Extract the (x, y) coordinate from the center of the cell holding the provided text.  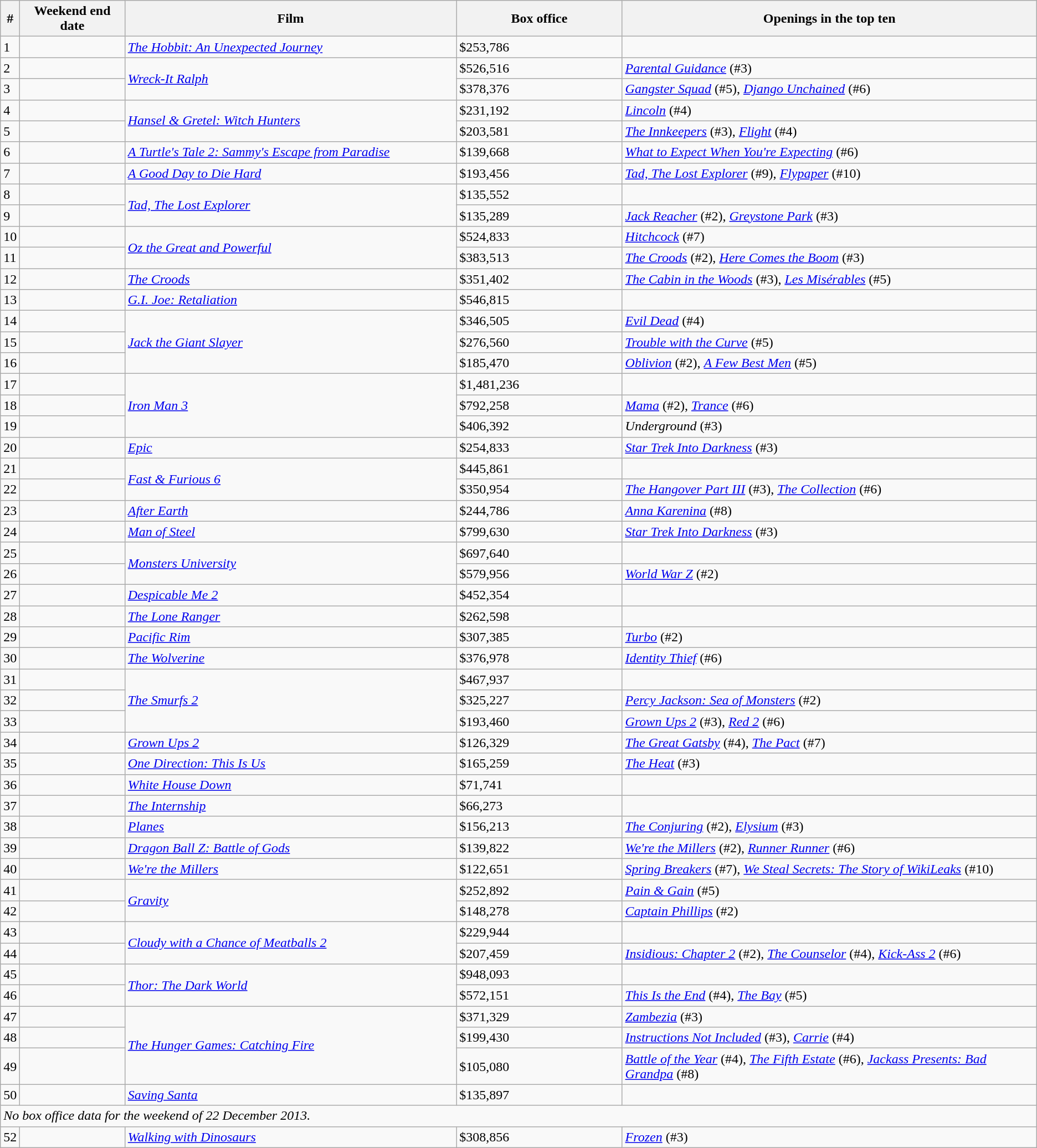
$139,822 (540, 848)
31 (10, 679)
$254,833 (540, 447)
Jack the Giant Slayer (290, 342)
$199,430 (540, 1038)
$524,833 (540, 236)
White House Down (290, 785)
34 (10, 743)
45 (10, 975)
36 (10, 785)
Pacific Rim (290, 637)
4 (10, 110)
32 (10, 701)
43 (10, 932)
42 (10, 911)
The Cabin in the Woods (#3), Les Misérables (#5) (829, 279)
$105,080 (540, 1067)
The Croods (290, 279)
Thor: The Dark World (290, 985)
Battle of the Year (#4), The Fifth Estate (#6), Jackass Presents: Bad Grandpa (#8) (829, 1067)
$185,470 (540, 363)
$376,978 (540, 658)
$203,581 (540, 131)
$346,505 (540, 321)
30 (10, 658)
$156,213 (540, 827)
The Heat (#3) (829, 764)
$135,552 (540, 194)
The Lone Ranger (290, 616)
52 (10, 1137)
Planes (290, 827)
40 (10, 869)
22 (10, 490)
Percy Jackson: Sea of Monsters (#2) (829, 701)
No box office data for the weekend of 22 December 2013. (518, 1116)
Openings in the top ten (829, 19)
The Smurfs 2 (290, 701)
$378,376 (540, 89)
This Is the End (#4), The Bay (#5) (829, 996)
$572,151 (540, 996)
Pain & Gain (#5) (829, 890)
11 (10, 258)
$71,741 (540, 785)
$139,668 (540, 152)
$308,856 (540, 1137)
$526,516 (540, 68)
Oblivion (#2), A Few Best Men (#5) (829, 363)
The Internship (290, 806)
$792,258 (540, 405)
$193,456 (540, 173)
2 (10, 68)
18 (10, 405)
$244,786 (540, 511)
The Hangover Part III (#3), The Collection (#6) (829, 490)
We're the Millers (#2), Runner Runner (#6) (829, 848)
Monsters University (290, 563)
37 (10, 806)
Identity Thief (#6) (829, 658)
7 (10, 173)
One Direction: This Is Us (290, 764)
G.I. Joe: Retaliation (290, 300)
Spring Breakers (#7), We Steal Secrets: The Story of WikiLeaks (#10) (829, 869)
$126,329 (540, 743)
49 (10, 1067)
A Turtle's Tale 2: Sammy's Escape from Paradise (290, 152)
Lincoln (#4) (829, 110)
$252,892 (540, 890)
We're the Millers (290, 869)
Frozen (#3) (829, 1137)
The Croods (#2), Here Comes the Boom (#3) (829, 258)
20 (10, 447)
$350,954 (540, 490)
$193,460 (540, 722)
$1,481,236 (540, 384)
Anna Karenina (#8) (829, 511)
29 (10, 637)
The Hunger Games: Catching Fire (290, 1046)
9 (10, 215)
38 (10, 827)
21 (10, 469)
19 (10, 426)
Turbo (#2) (829, 637)
Despicable Me 2 (290, 595)
Wreck-It Ralph (290, 79)
Underground (#3) (829, 426)
$253,786 (540, 47)
41 (10, 890)
12 (10, 279)
Oz the Great and Powerful (290, 247)
$351,402 (540, 279)
Tad, The Lost Explorer (#9), Flypaper (#10) (829, 173)
Captain Phillips (#2) (829, 911)
$165,259 (540, 764)
Walking with Dinosaurs (290, 1137)
$66,273 (540, 806)
$467,937 (540, 679)
Evil Dead (#4) (829, 321)
Cloudy with a Chance of Meatballs 2 (290, 943)
Jack Reacher (#2), Greystone Park (#3) (829, 215)
Box office (540, 19)
$262,598 (540, 616)
Tad, The Lost Explorer (290, 205)
$276,560 (540, 342)
Instructions Not Included (#3), Carrie (#4) (829, 1038)
Gangster Squad (#5), Django Unchained (#6) (829, 89)
$445,861 (540, 469)
$148,278 (540, 911)
$579,956 (540, 574)
33 (10, 722)
28 (10, 616)
6 (10, 152)
# (10, 19)
Film (290, 19)
Man of Steel (290, 532)
$799,630 (540, 532)
$135,897 (540, 1095)
$231,192 (540, 110)
13 (10, 300)
25 (10, 553)
$452,354 (540, 595)
Iron Man 3 (290, 405)
Weekend end date (72, 19)
47 (10, 1017)
5 (10, 131)
The Wolverine (290, 658)
Gravity (290, 900)
16 (10, 363)
Grown Ups 2 (290, 743)
Grown Ups 2 (#3), Red 2 (#6) (829, 722)
Epic (290, 447)
27 (10, 595)
The Hobbit: An Unexpected Journey (290, 47)
$135,289 (540, 215)
Trouble with the Curve (#5) (829, 342)
$406,392 (540, 426)
44 (10, 953)
Mama (#2), Trance (#6) (829, 405)
$948,093 (540, 975)
1 (10, 47)
39 (10, 848)
What to Expect When You're Expecting (#6) (829, 152)
$371,329 (540, 1017)
Dragon Ball Z: Battle of Gods (290, 848)
The Great Gatsby (#4), The Pact (#7) (829, 743)
35 (10, 764)
Insidious: Chapter 2 (#2), The Counselor (#4), Kick-Ass 2 (#6) (829, 953)
Hitchcock (#7) (829, 236)
Parental Guidance (#3) (829, 68)
3 (10, 89)
$229,944 (540, 932)
$207,459 (540, 953)
$383,513 (540, 258)
After Earth (290, 511)
50 (10, 1095)
$697,640 (540, 553)
The Innkeepers (#3), Flight (#4) (829, 131)
Zambezia (#3) (829, 1017)
26 (10, 574)
$307,385 (540, 637)
23 (10, 511)
$325,227 (540, 701)
8 (10, 194)
$122,651 (540, 869)
24 (10, 532)
Saving Santa (290, 1095)
$546,815 (540, 300)
46 (10, 996)
10 (10, 236)
The Conjuring (#2), Elysium (#3) (829, 827)
Hansel & Gretel: Witch Hunters (290, 121)
48 (10, 1038)
17 (10, 384)
Fast & Furious 6 (290, 479)
15 (10, 342)
World War Z (#2) (829, 574)
A Good Day to Die Hard (290, 173)
14 (10, 321)
